For the text-containing cell, return its midpoint in (x, y) coordinate format. 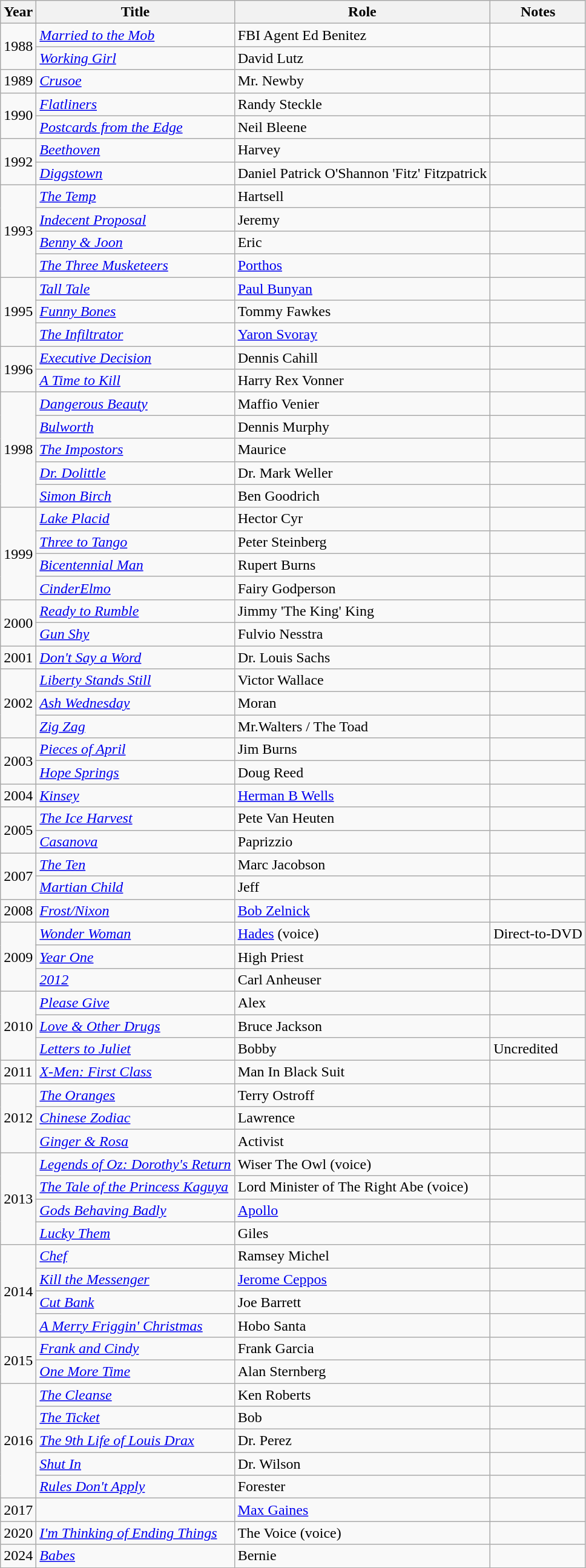
Porthos (362, 265)
Fulvio Nesstra (362, 634)
Gun Shy (136, 634)
1998 (18, 450)
Chef (136, 1256)
2024 (18, 1556)
Mr.Walters / The Toad (362, 726)
1996 (18, 369)
2005 (18, 830)
Man In Black Suit (362, 1072)
Letters to Juliet (136, 1049)
Max Gaines (362, 1510)
Jeremy (362, 219)
Diggstown (136, 173)
Ready to Rumble (136, 611)
The Cleanse (136, 1394)
Hades (voice) (362, 934)
Apollo (362, 1210)
Mr. Newby (362, 81)
Paprizzio (362, 842)
Giles (362, 1233)
2008 (18, 911)
Babes (136, 1556)
Bicentennial Man (136, 565)
Ginger & Rosa (136, 1141)
1990 (18, 116)
2009 (18, 957)
Legends of Oz: Dorothy's Return (136, 1164)
Alex (362, 1003)
The 9th Life of Louis Drax (136, 1441)
FBI Agent Ed Benitez (362, 35)
Paul Bunyan (362, 289)
Bulworth (136, 427)
Indecent Proposal (136, 219)
Bob Zelnick (362, 911)
Role (362, 12)
David Lutz (362, 58)
Dr. Perez (362, 1441)
Crusoe (136, 81)
Carl Anheuser (362, 980)
Dangerous Beauty (136, 404)
Liberty Stands Still (136, 680)
Frost/Nixon (136, 911)
Working Girl (136, 58)
Yaron Svoray (362, 335)
Doug Reed (362, 772)
Martian Child (136, 888)
Dennis Murphy (362, 427)
Ben Goodrich (362, 496)
1999 (18, 553)
Married to the Mob (136, 35)
One More Time (136, 1371)
The Infiltrator (136, 335)
Terry Ostroff (362, 1095)
Victor Wallace (362, 680)
Ken Roberts (362, 1394)
1988 (18, 47)
Chinese Zodiac (136, 1118)
Jerome Ceppos (362, 1279)
Moran (362, 703)
Joe Barrett (362, 1302)
Randy Steckle (362, 104)
1989 (18, 81)
Hector Cyr (362, 519)
The Tale of the Princess Kaguya (136, 1187)
Jim Burns (362, 749)
Herman B Wells (362, 796)
2011 (18, 1072)
The Ten (136, 865)
Forester (362, 1487)
Lord Minister of The Right Abe (voice) (362, 1187)
2001 (18, 657)
Pete Van Heuten (362, 819)
Please Give (136, 1003)
The Ticket (136, 1418)
Bernie (362, 1556)
1993 (18, 231)
Uncredited (538, 1049)
The Voice (voice) (362, 1533)
Dr. Mark Weller (362, 473)
The Ice Harvest (136, 819)
Fairy Godperson (362, 588)
Alan Sternberg (362, 1371)
Frank and Cindy (136, 1348)
Peter Steinberg (362, 542)
Eric (362, 242)
2004 (18, 796)
A Merry Friggin' Christmas (136, 1325)
Don't Say a Word (136, 657)
Kill the Messenger (136, 1279)
Three to Tango (136, 542)
Notes (538, 12)
Marc Jacobson (362, 865)
Direct-to-DVD (538, 934)
2010 (18, 1026)
Wiser The Owl (voice) (362, 1164)
Benny & Joon (136, 242)
Rupert Burns (362, 565)
Activist (362, 1141)
Harry Rex Vonner (362, 381)
Daniel Patrick O'Shannon 'Fitz' Fitzpatrick (362, 173)
Neil Bleene (362, 127)
Hobo Santa (362, 1325)
2000 (18, 622)
Harvey (362, 150)
Flatliners (136, 104)
Lawrence (362, 1118)
Wonder Woman (136, 934)
Lake Placid (136, 519)
Postcards from the Edge (136, 127)
Beethoven (136, 150)
Bobby (362, 1049)
Maurice (362, 450)
Cut Bank (136, 1302)
Jeff (362, 888)
I'm Thinking of Ending Things (136, 1533)
2016 (18, 1440)
2002 (18, 703)
Ramsey Michel (362, 1256)
Maffio Venier (362, 404)
High Priest (362, 957)
Rules Don't Apply (136, 1487)
Gods Behaving Badly (136, 1210)
Title (136, 12)
2014 (18, 1291)
Dennis Cahill (362, 358)
The Temp (136, 196)
Ash Wednesday (136, 703)
2020 (18, 1533)
Lucky Them (136, 1233)
Funny Bones (136, 312)
Kinsey (136, 796)
Dr. Dolittle (136, 473)
Jimmy 'The King' King (362, 611)
Dr. Louis Sachs (362, 657)
Bruce Jackson (362, 1026)
Casanova (136, 842)
2017 (18, 1510)
A Time to Kill (136, 381)
Hartsell (362, 196)
1995 (18, 312)
Zig Zag (136, 726)
Tall Tale (136, 289)
CinderElmo (136, 588)
X-Men: First Class (136, 1072)
The Three Musketeers (136, 265)
Dr. Wilson (362, 1464)
Hope Springs (136, 772)
Love & Other Drugs (136, 1026)
2003 (18, 761)
2013 (18, 1199)
The Oranges (136, 1095)
1992 (18, 162)
Simon Birch (136, 496)
Frank Garcia (362, 1348)
The Impostors (136, 450)
Year One (136, 957)
2015 (18, 1360)
Tommy Fawkes (362, 312)
Bob (362, 1418)
Shut In (136, 1464)
Pieces of April (136, 749)
Year (18, 12)
2007 (18, 876)
Executive Decision (136, 358)
